For the text-containing cell, return its midpoint in (X, Y) coordinate format. 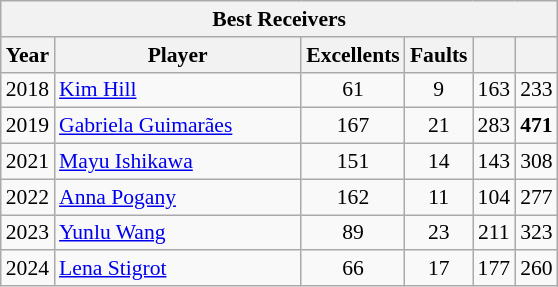
Gabriela Guimarães (178, 126)
Yunlu Wang (178, 233)
323 (536, 233)
Kim Hill (178, 90)
61 (353, 90)
151 (353, 162)
2023 (28, 233)
2018 (28, 90)
471 (536, 126)
Faults (439, 55)
2022 (28, 197)
233 (536, 90)
162 (353, 197)
163 (494, 90)
2024 (28, 269)
Mayu Ishikawa (178, 162)
89 (353, 233)
11 (439, 197)
104 (494, 197)
2021 (28, 162)
14 (439, 162)
Year (28, 55)
9 (439, 90)
17 (439, 269)
177 (494, 269)
66 (353, 269)
167 (353, 126)
260 (536, 269)
308 (536, 162)
Lena Stigrot (178, 269)
Best Receivers (280, 19)
283 (494, 126)
211 (494, 233)
Anna Pogany (178, 197)
21 (439, 126)
277 (536, 197)
Player (178, 55)
Excellents (353, 55)
143 (494, 162)
23 (439, 233)
2019 (28, 126)
